Search for the cell housing the specified text and yield its (X, Y) center coordinate. 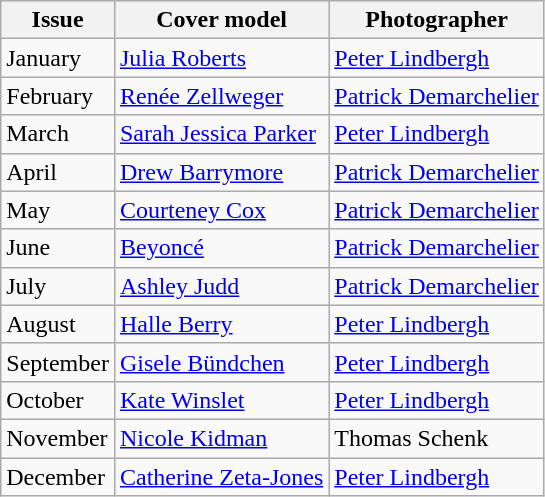
November (58, 438)
Catherine Zeta-Jones (221, 477)
April (58, 172)
January (58, 58)
Nicole Kidman (221, 438)
October (58, 400)
Beyoncé (221, 248)
Renée Zellweger (221, 96)
Halle Berry (221, 324)
May (58, 210)
August (58, 324)
Julia Roberts (221, 58)
Cover model (221, 20)
Courteney Cox (221, 210)
June (58, 248)
Sarah Jessica Parker (221, 134)
Kate Winslet (221, 400)
February (58, 96)
Ashley Judd (221, 286)
Thomas Schenk (437, 438)
Gisele Bündchen (221, 362)
Photographer (437, 20)
July (58, 286)
March (58, 134)
December (58, 477)
September (58, 362)
Issue (58, 20)
Drew Barrymore (221, 172)
